Detect which cell encompasses the target text, then output its (X, Y) center coordinate. 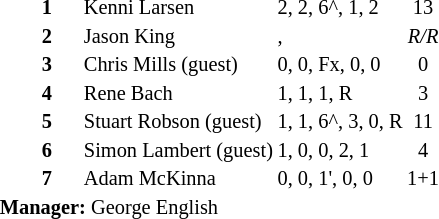
5 (60, 122)
0, 0, Fx, 0, 0 (340, 66)
1, 1, 6^, 3, 0, R (340, 122)
3 (60, 66)
1, 1, 1, R (340, 94)
Jason King (178, 36)
0, 0, 1', 0, 0 (340, 180)
7 (60, 180)
Stuart Robson (guest) (178, 122)
, (340, 36)
1, 0, 0, 2, 1 (340, 150)
Chris Mills (guest) (178, 66)
Simon Lambert (guest) (178, 150)
2 (60, 36)
Adam McKinna (178, 180)
Rene Bach (178, 94)
6 (60, 150)
4 (60, 94)
